For the text-containing cell, return its midpoint in [X, Y] coordinate format. 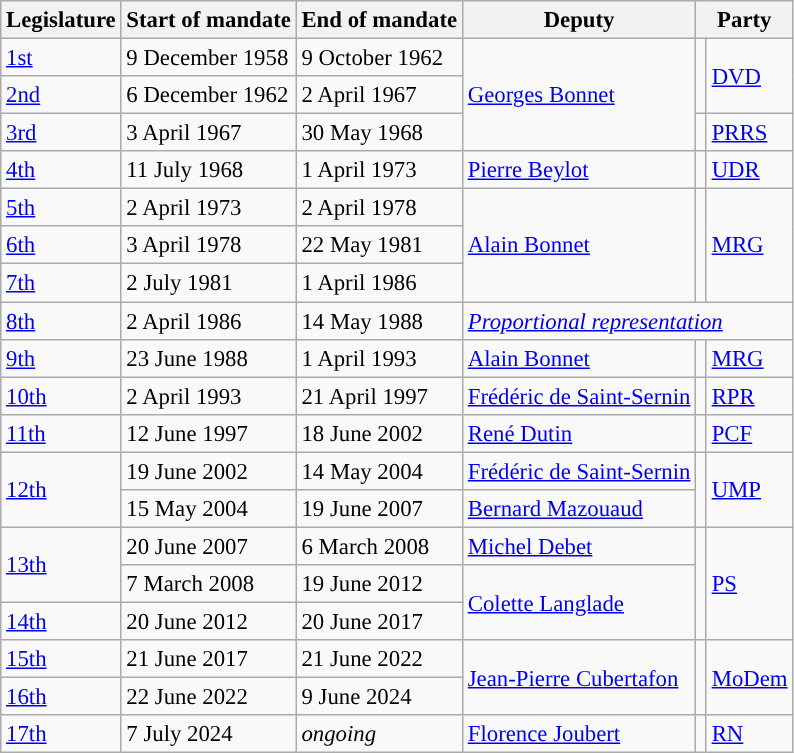
End of mandate [379, 20]
11 July 1968 [208, 170]
Start of mandate [208, 20]
Legislature [61, 20]
20 June 2017 [379, 621]
30 May 1968 [379, 133]
PRRS [750, 133]
22 May 1981 [379, 245]
21 June 2017 [208, 659]
Colette Langlade [578, 602]
13th [61, 564]
2 July 1981 [208, 283]
6 March 2008 [379, 546]
DVD [750, 76]
11th [61, 433]
6th [61, 245]
9 October 1962 [379, 58]
7th [61, 283]
UMP [750, 490]
RN [750, 734]
21 June 2022 [379, 659]
Georges Bonnet [578, 96]
14 May 1988 [379, 321]
1 April 1973 [379, 170]
Jean-Pierre Cubertafon [578, 678]
7 July 2024 [208, 734]
1 April 1986 [379, 283]
6 December 1962 [208, 95]
2 April 1973 [208, 208]
14 May 2004 [379, 471]
Deputy [578, 20]
Florence Joubert [578, 734]
12th [61, 490]
Bernard Mazouaud [578, 509]
RPR [750, 396]
16th [61, 697]
5th [61, 208]
Proportional representation [627, 321]
4th [61, 170]
14th [61, 621]
10th [61, 396]
20 June 2012 [208, 621]
1 April 1993 [379, 358]
2 April 1978 [379, 208]
PCF [750, 433]
1st [61, 58]
PS [750, 584]
Pierre Beylot [578, 170]
2nd [61, 95]
UDR [750, 170]
19 June 2012 [379, 584]
René Dutin [578, 433]
ongoing [379, 734]
2 April 1986 [208, 321]
Party [744, 20]
7 March 2008 [208, 584]
15 May 2004 [208, 509]
12 June 1997 [208, 433]
MoDem [750, 678]
9 June 2024 [379, 697]
22 June 2022 [208, 697]
15th [61, 659]
23 June 1988 [208, 358]
18 June 2002 [379, 433]
2 April 1993 [208, 396]
9 December 1958 [208, 58]
21 April 1997 [379, 396]
9th [61, 358]
17th [61, 734]
2 April 1967 [379, 95]
Michel Debet [578, 546]
3 April 1967 [208, 133]
19 June 2007 [379, 509]
8th [61, 321]
20 June 2007 [208, 546]
19 June 2002 [208, 471]
3rd [61, 133]
3 April 1978 [208, 245]
